Extract the [x, y] coordinate from the center of the cell holding the provided text.  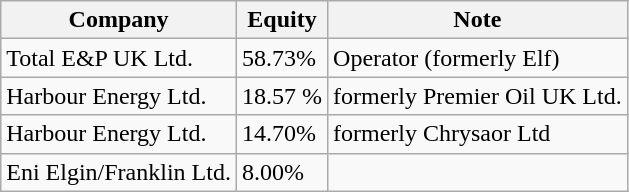
14.70% [282, 134]
Note [478, 20]
8.00% [282, 172]
formerly Premier Oil UK Ltd. [478, 96]
Company [119, 20]
formerly Chrysaor Ltd [478, 134]
58.73% [282, 58]
18.57 % [282, 96]
Total E&P UK Ltd. [119, 58]
Operator (formerly Elf) [478, 58]
Equity [282, 20]
Eni Elgin/Franklin Ltd. [119, 172]
